Locate the cell with the specified text and output its (x, y) center coordinate. 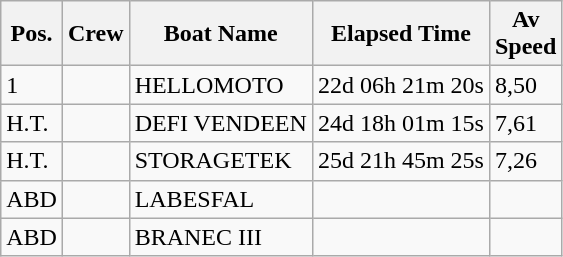
24d 18h 01m 15s (400, 123)
22d 06h 21m 20s (400, 85)
Crew (96, 34)
AvSpeed (525, 34)
1 (32, 85)
Pos. (32, 34)
7,26 (525, 161)
7,61 (525, 123)
8,50 (525, 85)
HELLOMOTO (220, 85)
Boat Name (220, 34)
BRANEC III (220, 237)
Elapsed Time (400, 34)
STORAGETEK (220, 161)
25d 21h 45m 25s (400, 161)
LABESFAL (220, 199)
DEFI VENDEEN (220, 123)
